For the text-containing cell, return its midpoint in (X, Y) coordinate format. 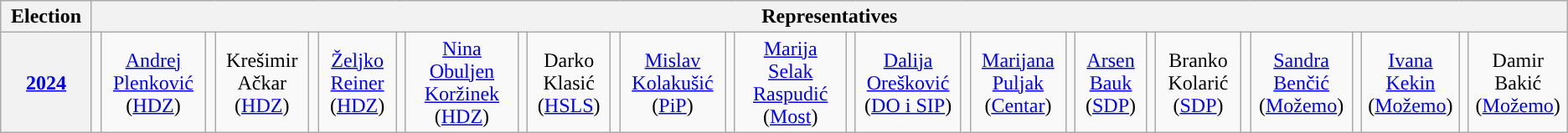
Representatives (829, 17)
Krešimir Ačkar(HDZ) (262, 82)
Marijana Puljak(Centar) (1019, 82)
Nina Obuljen Koržinek(HDZ) (462, 82)
Marija Selak Raspudić(Most) (791, 82)
Darko Klasić(HSLS) (570, 82)
Dalija Orešković(DO i SIP) (908, 82)
Branko Kolarić(SDP) (1198, 82)
Željko Reiner(HDZ) (357, 82)
Sandra Benčić(Možemo) (1302, 82)
2024 (47, 82)
Andrej Plenković(HDZ) (152, 82)
Damir Bakić(Možemo) (1518, 82)
Election (47, 17)
Ivana Kekin(Možemo) (1411, 82)
Mislav Kolakušić(PiP) (673, 82)
Arsen Bauk(SDP) (1111, 82)
